Scan for the cell matching the given text and deliver its (x, y) coordinate at center. 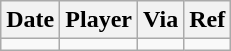
Ref (208, 20)
Date (30, 20)
Via (160, 20)
Player (99, 20)
